Return [x, y] of the center of cell containing provided text 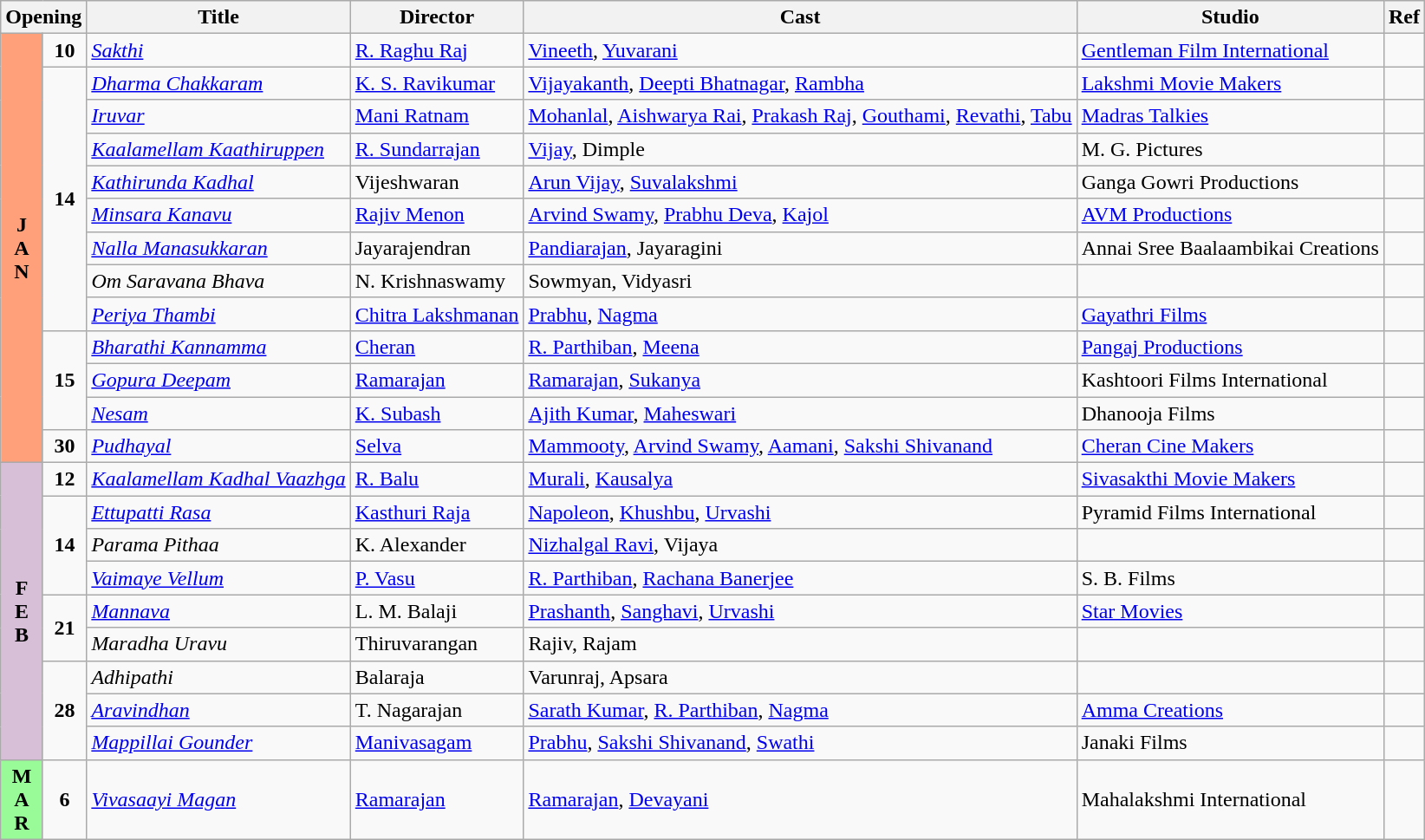
Minsara Kanavu [218, 215]
Director [437, 17]
Nesam [218, 413]
Vivasaayi Magan [218, 799]
R. Raghu Raj [437, 50]
Balaraja [437, 677]
Sowmyan, Vidyasri [800, 281]
Ramarajan, Devayani [800, 799]
Aravindhan [218, 710]
Ettupatti Rasa [218, 512]
Opening [43, 17]
FEB [23, 612]
M. G. Pictures [1230, 149]
JAN [23, 248]
R. Sundarrajan [437, 149]
L. M. Balaji [437, 611]
Varunraj, Apsara [800, 677]
Pandiarajan, Jayaragini [800, 248]
Dharma Chakkaram [218, 83]
Star Movies [1230, 611]
Om Saravana Bhava [218, 281]
Adhipathi [218, 677]
Sakthi [218, 50]
Vijeshwaran [437, 182]
Arun Vijay, Suvalakshmi [800, 182]
Gopura Deepam [218, 380]
Jayarajendran [437, 248]
Sarath Kumar, R. Parthiban, Nagma [800, 710]
Madras Talkies [1230, 116]
21 [64, 628]
Mohanlal, Aishwarya Rai, Prakash Raj, Gouthami, Revathi, Tabu [800, 116]
R. Parthiban, Rachana Banerjee [800, 578]
Chitra Lakshmanan [437, 314]
Pudhayal [218, 446]
Amma Creations [1230, 710]
Title [218, 17]
Vijayakanth, Deepti Bhatnagar, Rambha [800, 83]
Arvind Swamy, Prabhu Deva, Kajol [800, 215]
Kathirunda Kadhal [218, 182]
Vineeth, Yuvarani [800, 50]
Prabhu, Nagma [800, 314]
K. Alexander [437, 545]
Pangaj Productions [1230, 347]
Periya Thambi [218, 314]
Kaalamellam Kaathiruppen [218, 149]
Nizhalgal Ravi, Vijaya [800, 545]
Mannava [218, 611]
Maradha Uravu [218, 644]
6 [64, 799]
S. B. Films [1230, 578]
10 [64, 50]
Thiruvarangan [437, 644]
Mahalakshmi International [1230, 799]
Ramarajan, Sukanya [800, 380]
Murali, Kausalya [800, 479]
Kaalamellam Kadhal Vaazhga [218, 479]
Ref [1404, 17]
MAR [23, 799]
Selva [437, 446]
Vijay, Dimple [800, 149]
Kasthuri Raja [437, 512]
R. Parthiban, Meena [800, 347]
N. Krishnaswamy [437, 281]
Lakshmi Movie Makers [1230, 83]
AVM Productions [1230, 215]
15 [64, 380]
Ganga Gowri Productions [1230, 182]
28 [64, 710]
Cast [800, 17]
Bharathi Kannamma [218, 347]
Gayathri Films [1230, 314]
K. S. Ravikumar [437, 83]
Vaimaye Vellum [218, 578]
Dhanooja Films [1230, 413]
Rajiv, Rajam [800, 644]
Nalla Manasukkaran [218, 248]
K. Subash [437, 413]
12 [64, 479]
Annai Sree Baalaambikai Creations [1230, 248]
Mammooty, Arvind Swamy, Aamani, Sakshi Shivanand [800, 446]
Parama Pithaa [218, 545]
P. Vasu [437, 578]
Cheran Cine Makers [1230, 446]
Kashtoori Films International [1230, 380]
Iruvar [218, 116]
Janaki Films [1230, 743]
Pyramid Films International [1230, 512]
T. Nagarajan [437, 710]
R. Balu [437, 479]
Manivasagam [437, 743]
Prashanth, Sanghavi, Urvashi [800, 611]
Prabhu, Sakshi Shivanand, Swathi [800, 743]
30 [64, 446]
Mani Ratnam [437, 116]
Rajiv Menon [437, 215]
Mappillai Gounder [218, 743]
Gentleman Film International [1230, 50]
Ajith Kumar, Maheswari [800, 413]
Sivasakthi Movie Makers [1230, 479]
Cheran [437, 347]
Studio [1230, 17]
Napoleon, Khushbu, Urvashi [800, 512]
